Determine the [X, Y] coordinate at the center of the cell enclosing the given text.  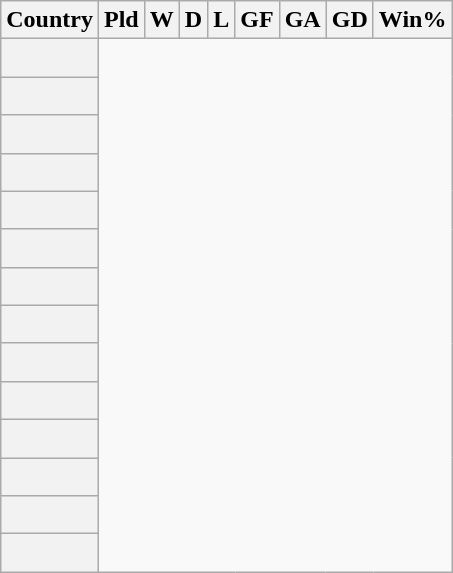
Pld [121, 20]
L [222, 20]
W [162, 20]
Win% [412, 20]
GD [350, 20]
GA [302, 20]
Country [50, 20]
GF [257, 20]
D [193, 20]
